Identify which cell holds the provided text, then report its [x, y] central coordinate. 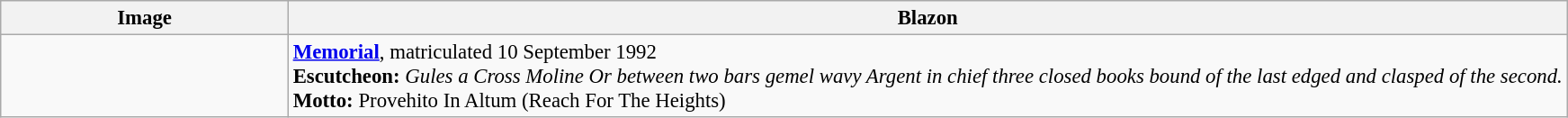
Blazon [927, 18]
Image [145, 18]
